Return [X, Y] of the center of cell containing provided text 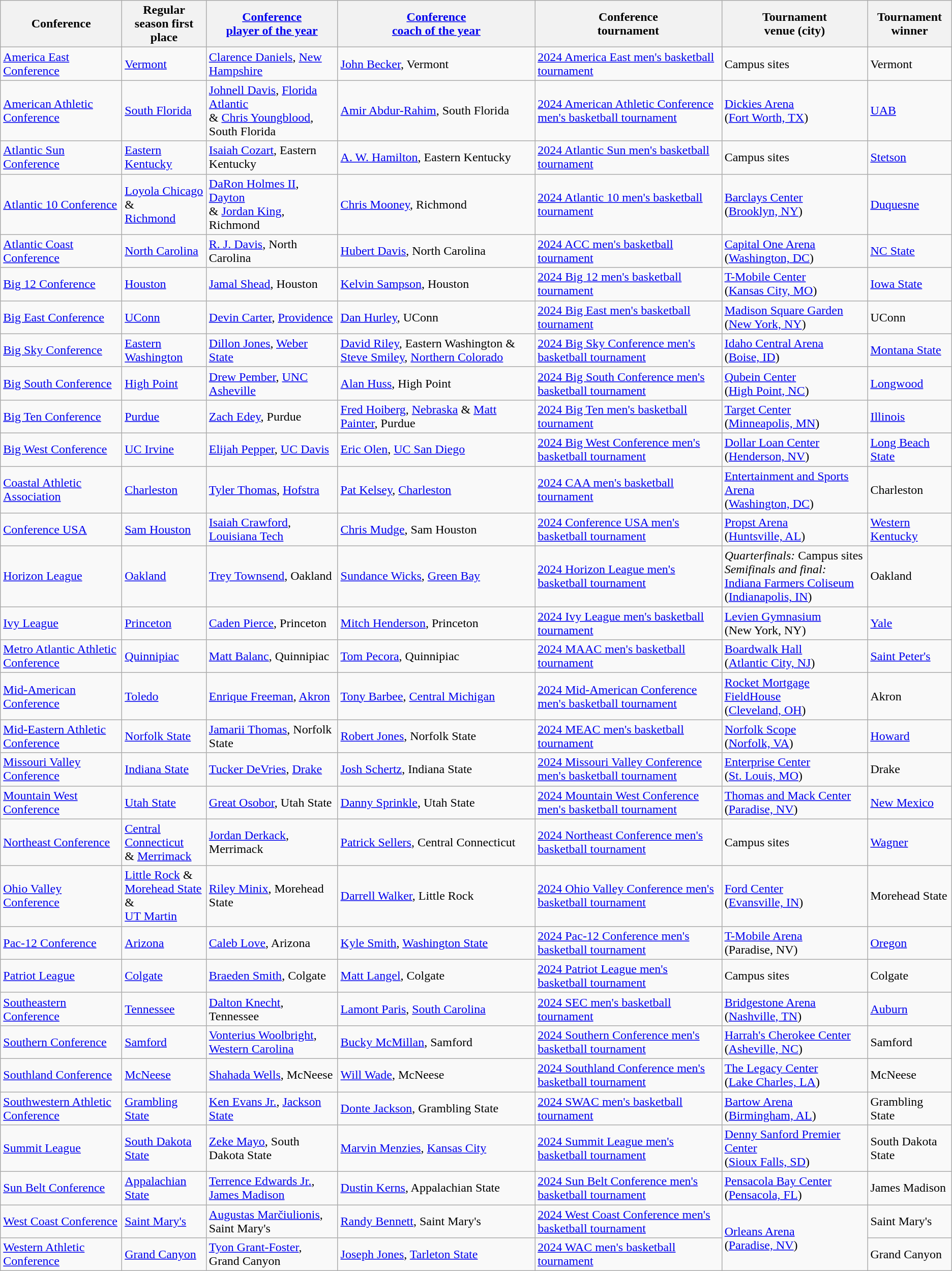
Caleb Love, Arizona [272, 943]
2024 MAAC men's basketball tournament [629, 656]
Coastal Athletic Association [61, 489]
South Florida [164, 111]
2024 Southland Conference men's basketball tournament [629, 1075]
Norfolk Scope(Norfolk, VA) [794, 736]
Alan Huss, High Point [436, 383]
2024 WAC men's basketball tournament [629, 1254]
2024 SEC men's basketball tournament [629, 1009]
Norfolk State [164, 736]
Clarence Daniels, New Hampshire [272, 64]
Auburn [909, 1009]
Bridgestone Arena(Nashville, TN) [794, 1009]
Stetson [909, 158]
Dillon Jones, Weber State [272, 350]
Tennessee [164, 1009]
Eastern Kentucky [164, 158]
Barclays Center(Brooklyn, NY) [794, 204]
Zach Edey, Purdue [272, 416]
2024 CAA men's basketball tournament [629, 489]
Southern Conference [61, 1042]
2024 Conference USA men's basketball tournament [629, 530]
Summit League [61, 1148]
Vonterius Woolbright, Western Carolina [272, 1042]
Tyler Thomas, Hofstra [272, 489]
DaRon Holmes II, Dayton & Jordan King, Richmond [272, 204]
David Riley, Eastern Washington & Steve Smiley, Northern Colorado [436, 350]
Braeden Smith, Colgate [272, 976]
2024 Ohio Valley Conference men's basketball tournament [629, 896]
Saint Peter's [909, 656]
Chris Mudge, Sam Houston [436, 530]
Kyle Smith, Washington State [436, 943]
2024 MEAC men's basketball tournament [629, 736]
Enterprise Center(St. Louis, MO) [794, 769]
Dollar Loan Center(Henderson, NV) [794, 450]
Utah State [164, 803]
Big South Conference [61, 383]
Caden Pierce, Princeton [272, 624]
2024 Atlantic Sun men's basketball tournament [629, 158]
Will Wade, McNeese [436, 1075]
Tournamentwinner [909, 24]
Conferencetournament [629, 24]
Josh Schertz, Indiana State [436, 769]
Dickies Arena(Fort Worth, TX) [794, 111]
Ivy League [61, 624]
Conferenceplayer of the year [272, 24]
Little Rock &Morehead State &UT Martin [164, 896]
2024 Horizon League men's basketball tournament [629, 577]
Propst Arena(Huntsville, AL) [794, 530]
Johnell Davis, Florida Atlantic & Chris Youngblood, South Florida [272, 111]
Thomas and Mack Center(Paradise, NV) [794, 803]
Central Connecticut& Merrimack [164, 842]
Fred Hoiberg, Nebraska & Matt Painter, Purdue [436, 416]
Bucky McMillan, Samford [436, 1042]
Joseph Jones, Tarleton State [436, 1254]
Isaiah Crawford, Louisiana Tech [272, 530]
Appalachian State [164, 1188]
2024 Big East men's basketball tournament [629, 317]
North Carolina [164, 251]
2024 Big South Conference men's basketball tournament [629, 383]
Tournamentvenue (city) [794, 24]
2024 Southern Conference men's basketball tournament [629, 1042]
Zeke Mayo, South Dakota State [272, 1148]
America East Conference [61, 64]
Pensacola Bay Center(Pensacola, FL) [794, 1188]
Hubert Davis, North Carolina [436, 251]
American Athletic Conference [61, 111]
Elijah Pepper, UC Davis [272, 450]
Qubein Center(High Point, NC) [794, 383]
Randy Bennett, Saint Mary's [436, 1222]
2024 Big Ten men's basketball tournament [629, 416]
Conference USA [61, 530]
Regularseason first place [164, 24]
Trey Townsend, Oakland [272, 577]
2024 West Coast Conference men's basketball tournament [629, 1222]
Akron [909, 696]
Harrah's Cherokee Center(Asheville, NC) [794, 1042]
West Coast Conference [61, 1222]
Sam Houston [164, 530]
Denny Sanford Premier Center(Sioux Falls, SD) [794, 1148]
Kelvin Sampson, Houston [436, 284]
2024 Northeast Conference men's basketball tournament [629, 842]
Tyon Grant-Foster, Grand Canyon [272, 1254]
UC Irvine [164, 450]
2024 American Athletic Conference men's basketball tournament [629, 111]
R. J. Davis, North Carolina [272, 251]
2024 Big Sky Conference men's basketball tournament [629, 350]
Atlantic Sun Conference [61, 158]
Pac-12 Conference [61, 943]
Jamal Shead, Houston [272, 284]
2024 Mountain West Conference men's basketball tournament [629, 803]
T-Mobile Arena(Paradise, NV) [794, 943]
Houston [164, 284]
Rocket Mortgage FieldHouse(Cleveland, OH) [794, 696]
UAB [909, 111]
Drake [909, 769]
Orleans Arena(Paradise, NV) [794, 1238]
High Point [164, 383]
Enrique Freeman, Akron [272, 696]
The Legacy Center(Lake Charles, LA) [794, 1075]
Terrence Edwards Jr., James Madison [272, 1188]
Patriot League [61, 976]
Levien Gymnasium(New York, NY) [794, 624]
Dan Hurley, UConn [436, 317]
Illinois [909, 416]
James Madison [909, 1188]
Missouri Valley Conference [61, 769]
Morehead State [909, 896]
Big West Conference [61, 450]
Augustas Marčiulionis, Saint Mary's [272, 1222]
Jordan Derkack, Merrimack [272, 842]
Marvin Menzies, Kansas City [436, 1148]
Big Sky Conference [61, 350]
Chris Mooney, Richmond [436, 204]
Tom Pecora, Quinnipiac [436, 656]
Northeast Conference [61, 842]
Montana State [909, 350]
Atlantic 10 Conference [61, 204]
Horizon League [61, 577]
Lamont Paris, South Carolina [436, 1009]
2024 America East men's basketball tournament [629, 64]
Shahada Wells, McNeese [272, 1075]
Dustin Kerns, Appalachian State [436, 1188]
Amir Abdur-Rahim, South Florida [436, 111]
Mountain West Conference [61, 803]
Idaho Central Arena(Boise, ID) [794, 350]
Quarterfinals: Campus sitesSemifinals and final:Indiana Farmers Coliseum (Indianapolis, IN) [794, 577]
Bartow Arena(Birmingham, AL) [794, 1108]
2024 Pac-12 Conference men's basketball tournament [629, 943]
Jamarii Thomas, Norfolk State [272, 736]
John Becker, Vermont [436, 64]
Big 12 Conference [61, 284]
Indiana State [164, 769]
Western Athletic Conference [61, 1254]
New Mexico [909, 803]
Drew Pember, UNC Asheville [272, 383]
Pat Kelsey, Charleston [436, 489]
Patrick Sellers, Central Connecticut [436, 842]
Metro Atlantic Athletic Conference [61, 656]
Loyola Chicago &Richmond [164, 204]
Capital One Arena(Washington, DC) [794, 251]
2024 Ivy League men's basketball tournament [629, 624]
Longwood [909, 383]
Mitch Henderson, Princeton [436, 624]
Tucker DeVries, Drake [272, 769]
Isaiah Cozart, Eastern Kentucky [272, 158]
2024 SWAC men's basketball tournament [629, 1108]
Tony Barbee, Central Michigan [436, 696]
2024 Atlantic 10 men's basketball tournament [629, 204]
Boardwalk Hall(Atlantic City, NJ) [794, 656]
Purdue [164, 416]
Arizona [164, 943]
Ford Center(Evansville, IN) [794, 896]
Riley Minix, Morehead State [272, 896]
Mid-Eastern Athletic Conference [61, 736]
T-Mobile Center(Kansas City, MO) [794, 284]
Princeton [164, 624]
2024 Patriot League men's basketball tournament [629, 976]
2024 Big 12 men's basketball tournament [629, 284]
NC State [909, 251]
2024 Mid-American Conference men's basketball tournament [629, 696]
Matt Balanc, Quinnipiac [272, 656]
Big East Conference [61, 317]
Southwestern Athletic Conference [61, 1108]
2024 Missouri Valley Conference men's basketball tournament [629, 769]
Sun Belt Conference [61, 1188]
Madison Square Garden(New York, NY) [794, 317]
Iowa State [909, 284]
Quinnipiac [164, 656]
Duquesne [909, 204]
Southland Conference [61, 1075]
Matt Langel, Colgate [436, 976]
Target Center(Minneapolis, MN) [794, 416]
Darrell Walker, Little Rock [436, 896]
Atlantic Coast Conference [61, 251]
Southeastern Conference [61, 1009]
Donte Jackson, Grambling State [436, 1108]
Long Beach State [909, 450]
Toledo [164, 696]
Conference [61, 24]
Dalton Knecht, Tennessee [272, 1009]
Western Kentucky [909, 530]
Robert Jones, Norfolk State [436, 736]
A. W. Hamilton, Eastern Kentucky [436, 158]
Oregon [909, 943]
Ken Evans Jr., Jackson State [272, 1108]
Eastern Washington [164, 350]
Eric Olen, UC San Diego [436, 450]
2024 ACC men's basketball tournament [629, 251]
Danny Sprinkle, Utah State [436, 803]
Wagner [909, 842]
Big Ten Conference [61, 416]
Devin Carter, Providence [272, 317]
Yale [909, 624]
Entertainment and Sports Arena(Washington, DC) [794, 489]
2024 Sun Belt Conference men's basketball tournament [629, 1188]
2024 Summit League men's basketball tournament [629, 1148]
2024 Big West Conference men's basketball tournament [629, 450]
Sundance Wicks, Green Bay [436, 577]
Conferencecoach of the year [436, 24]
Ohio Valley Conference [61, 896]
Mid-American Conference [61, 696]
Howard [909, 736]
Great Osobor, Utah State [272, 803]
